Identify which cell holds the provided text, then report its [X, Y] central coordinate. 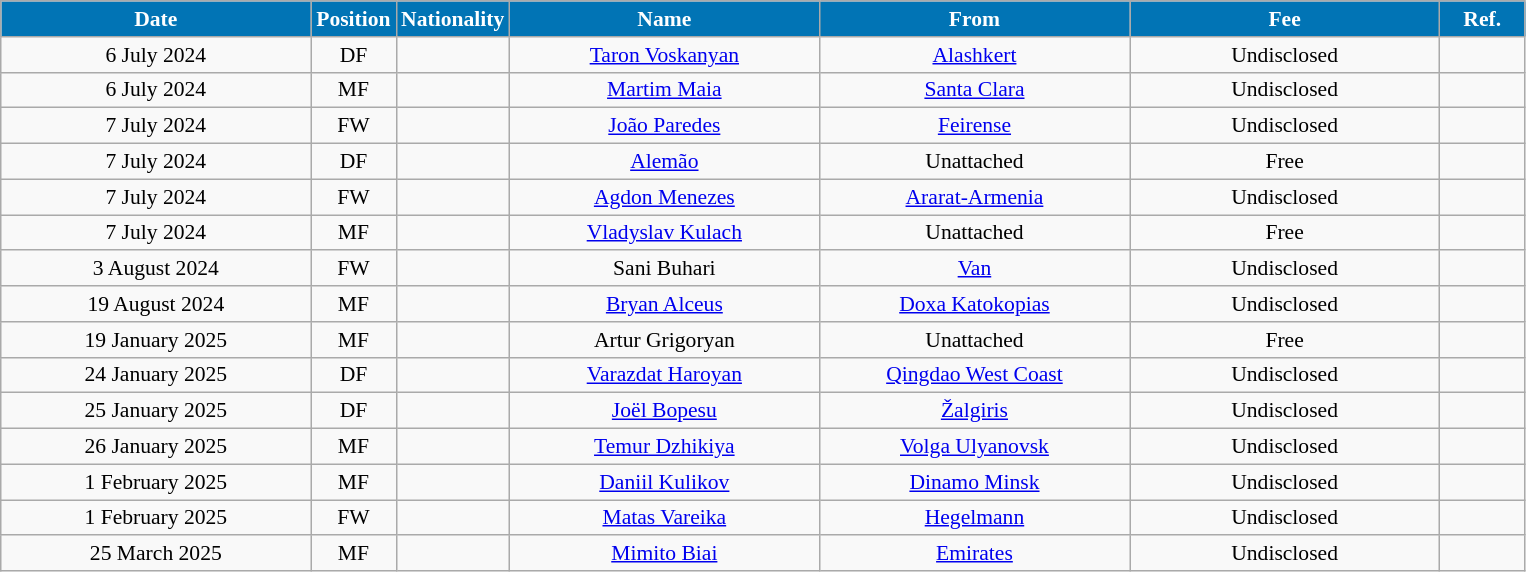
Doxa Katokopias [974, 304]
Ararat-Armenia [974, 197]
Varazdat Haroyan [664, 375]
Vladyslav Kulach [664, 233]
26 January 2025 [156, 447]
Matas Vareika [664, 518]
Santa Clara [974, 90]
Agdon Menezes [664, 197]
Hegelmann [974, 518]
Ref. [1482, 19]
Mimito Biai [664, 554]
Bryan Alceus [664, 304]
19 August 2024 [156, 304]
Daniil Kulikov [664, 482]
Žalgiris [974, 411]
25 January 2025 [156, 411]
Joël Bopesu [664, 411]
3 August 2024 [156, 269]
Martim Maia [664, 90]
Date [156, 19]
Dinamo Minsk [974, 482]
Artur Grigoryan [664, 340]
Van [974, 269]
Qingdao West Coast [974, 375]
Alemão [664, 162]
Position [354, 19]
Sani Buhari [664, 269]
19 January 2025 [156, 340]
Fee [1285, 19]
Taron Voskanyan [664, 55]
Name [664, 19]
Nationality [452, 19]
25 March 2025 [156, 554]
24 January 2025 [156, 375]
Feirense [974, 126]
Volga Ulyanovsk [974, 447]
Alashkert [974, 55]
From [974, 19]
João Paredes [664, 126]
Temur Dzhikiya [664, 447]
Emirates [974, 554]
